Identify which cell holds the provided text, then report its [X, Y] central coordinate. 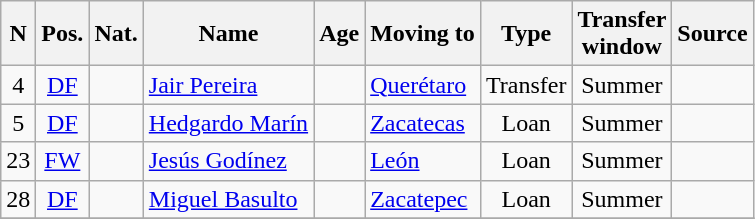
4 [18, 85]
N [18, 34]
Miguel Basulto [228, 199]
Transfer [526, 85]
Transferwindow [622, 34]
Querétaro [423, 85]
Jair Pereira [228, 85]
Name [228, 34]
5 [18, 123]
Zacatepec [423, 199]
León [423, 161]
Jesús Godínez [228, 161]
23 [18, 161]
FW [62, 161]
Source [712, 34]
Pos. [62, 34]
Zacatecas [423, 123]
Type [526, 34]
Hedgardo Marín [228, 123]
Age [340, 34]
Moving to [423, 34]
28 [18, 199]
Nat. [116, 34]
